Return the (x, y) coordinate for the center point of the cell that contains the specified text.  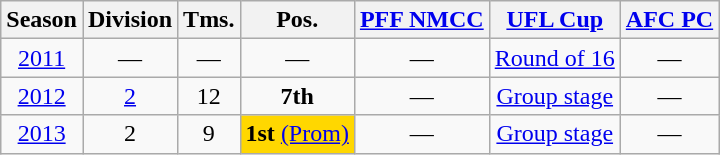
7th (297, 96)
9 (209, 134)
PFF NMCC (422, 20)
1st (Prom) (297, 134)
UFL Cup (554, 20)
Season (42, 20)
Division (130, 20)
2012 (42, 96)
Tms. (209, 20)
Round of 16 (554, 58)
12 (209, 96)
2013 (42, 134)
Pos. (297, 20)
AFC PC (669, 20)
2011 (42, 58)
